Find where the given text appears and provide that cell's center as [X, Y] coordinate. 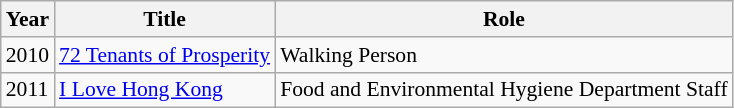
Role [504, 19]
I Love Hong Kong [164, 90]
Food and Environmental Hygiene Department Staff [504, 90]
Title [164, 19]
Walking Person [504, 55]
2010 [28, 55]
Year [28, 19]
2011 [28, 90]
72 Tenants of Prosperity [164, 55]
